Detect which cell encompasses the target text, then output its (X, Y) center coordinate. 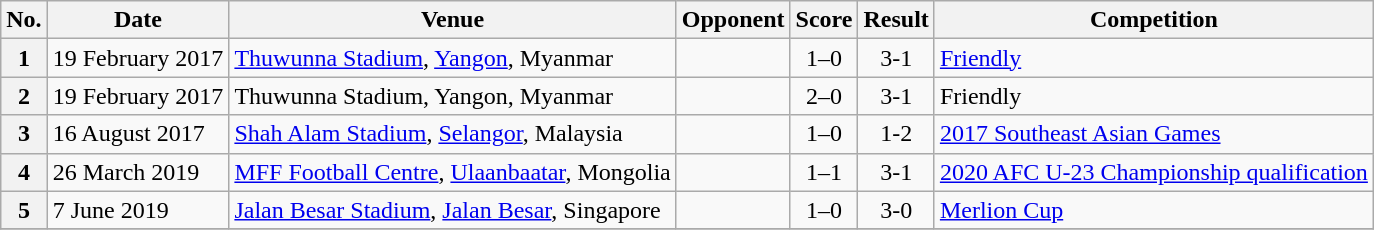
7 June 2019 (138, 210)
1–1 (824, 172)
16 August 2017 (138, 134)
Date (138, 20)
1-2 (896, 134)
Merlion Cup (1154, 210)
3 (24, 134)
3-0 (896, 210)
Result (896, 20)
4 (24, 172)
Score (824, 20)
MFF Football Centre, Ulaanbaatar, Mongolia (452, 172)
1 (24, 58)
No. (24, 20)
Competition (1154, 20)
2017 Southeast Asian Games (1154, 134)
Jalan Besar Stadium, Jalan Besar, Singapore (452, 210)
Shah Alam Stadium, Selangor, Malaysia (452, 134)
Opponent (733, 20)
26 March 2019 (138, 172)
5 (24, 210)
2 (24, 96)
Venue (452, 20)
2–0 (824, 96)
2020 AFC U-23 Championship qualification (1154, 172)
